Return the (X, Y) coordinate for the center point of the cell that contains the specified text.  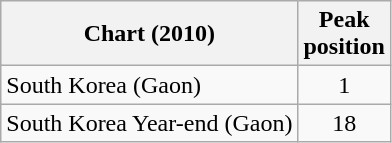
Chart (2010) (150, 34)
South Korea Year-end (Gaon) (150, 123)
1 (344, 85)
Peakposition (344, 34)
18 (344, 123)
South Korea (Gaon) (150, 85)
